Capture the cell that displays the provided text and extract its (x, y) central coordinate. 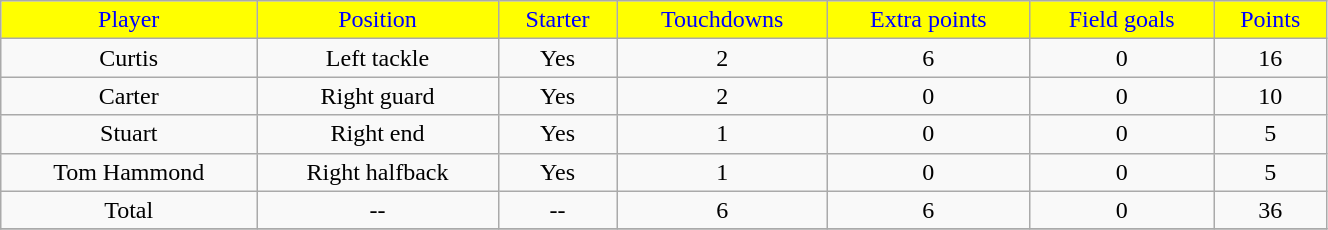
Stuart (129, 134)
Carter (129, 96)
Total (129, 210)
10 (1270, 96)
Starter (558, 20)
Tom Hammond (129, 172)
Right halfback (378, 172)
Curtis (129, 58)
Right end (378, 134)
16 (1270, 58)
Left tackle (378, 58)
Touchdowns (722, 20)
Player (129, 20)
Points (1270, 20)
36 (1270, 210)
Position (378, 20)
Field goals (1122, 20)
Extra points (929, 20)
Right guard (378, 96)
